Extract the (X, Y) coordinate from the center of the cell holding the provided text.  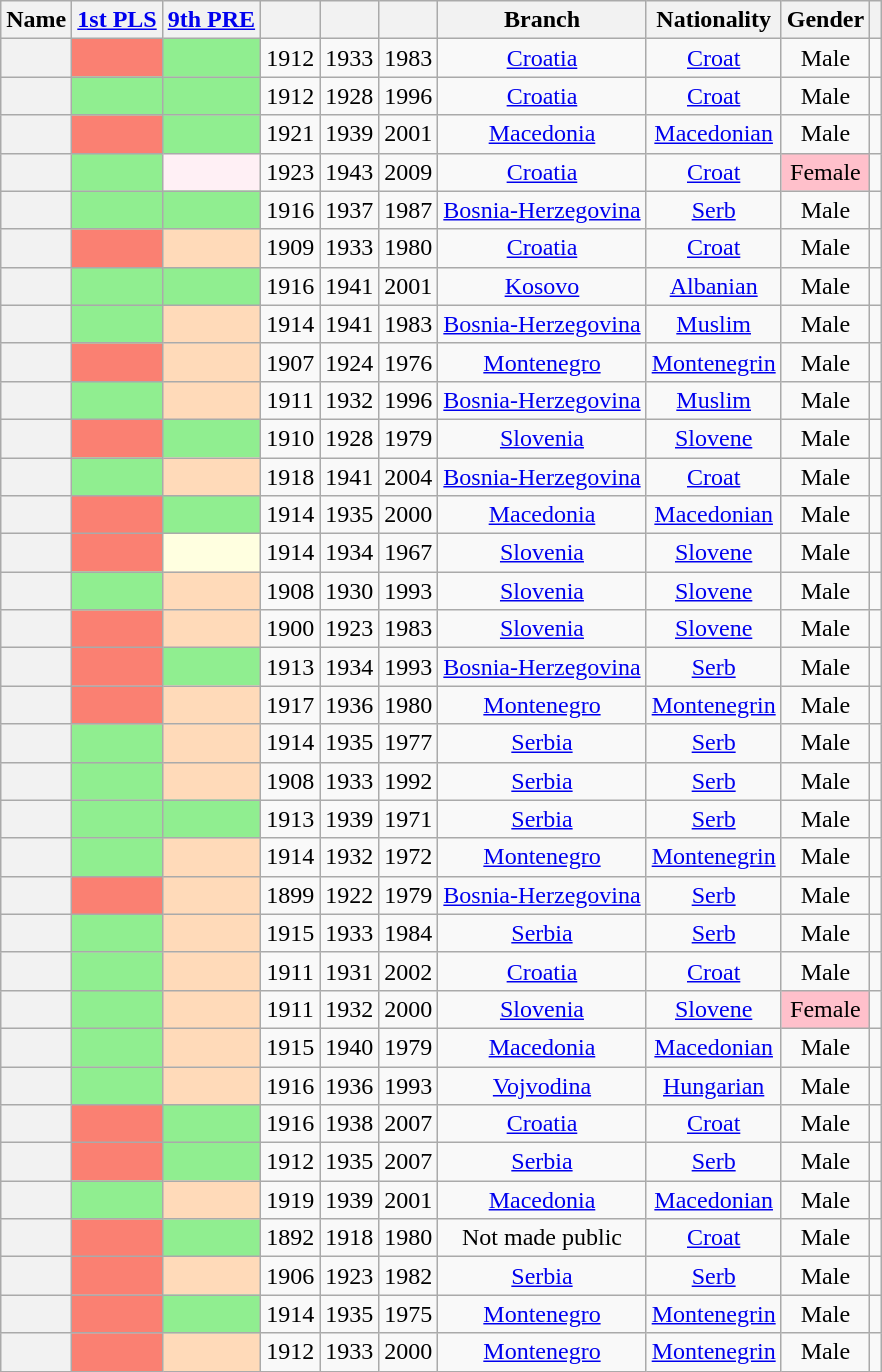
Not made public (542, 1238)
1900 (290, 629)
1931 (350, 971)
Name (36, 20)
1943 (350, 172)
1909 (290, 248)
1982 (408, 1276)
1st PLS (117, 20)
2004 (408, 477)
Nationality (714, 20)
Hungarian (714, 1085)
Vojvodina (542, 1085)
1967 (408, 553)
9th PRE (211, 20)
Kosovo (542, 286)
1892 (290, 1238)
1919 (290, 1200)
1972 (408, 857)
Branch (542, 20)
1984 (408, 933)
1930 (350, 591)
1971 (408, 819)
1938 (350, 1124)
1917 (290, 705)
1910 (290, 438)
1987 (408, 210)
1940 (350, 1047)
2002 (408, 971)
1906 (290, 1276)
1977 (408, 743)
1924 (350, 362)
1975 (408, 1314)
1899 (290, 895)
2009 (408, 172)
1992 (408, 781)
Gender (825, 20)
1922 (350, 895)
1907 (290, 362)
Albanian (714, 286)
1921 (290, 134)
1976 (408, 362)
1937 (350, 210)
